Find where the given text appears and provide that cell's center as (x, y) coordinate. 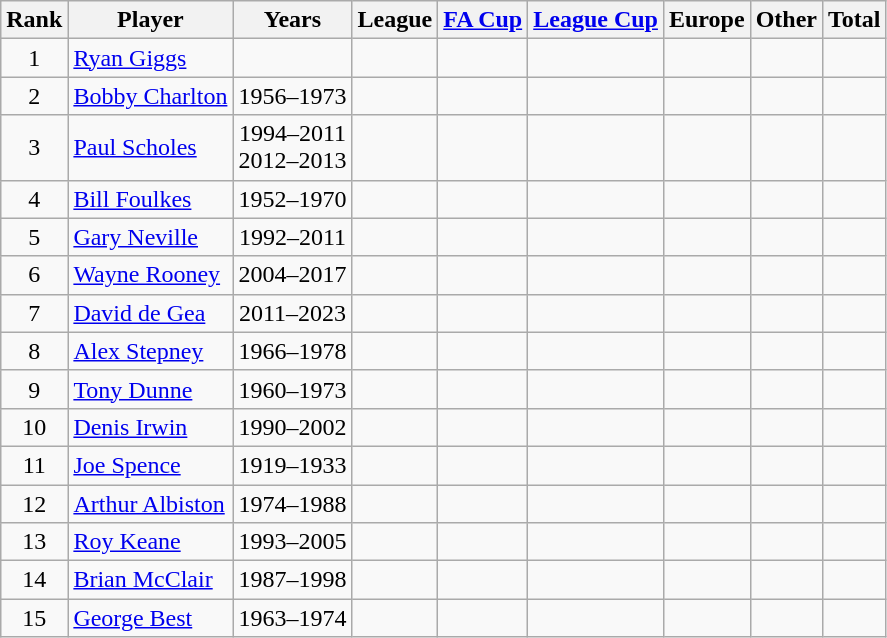
Total (854, 20)
2011–2023 (292, 313)
1987–1998 (292, 580)
League Cup (596, 20)
10 (34, 427)
Brian McClair (150, 580)
Gary Neville (150, 237)
Tony Dunne (150, 389)
1956–1973 (292, 96)
1 (34, 58)
2004–2017 (292, 275)
Bill Foulkes (150, 199)
1919–1933 (292, 465)
Alex Stepney (150, 351)
3 (34, 148)
2 (34, 96)
1966–1978 (292, 351)
1990–2002 (292, 427)
15 (34, 618)
11 (34, 465)
Arthur Albiston (150, 503)
13 (34, 542)
Roy Keane (150, 542)
1960–1973 (292, 389)
1963–1974 (292, 618)
Years (292, 20)
4 (34, 199)
Paul Scholes (150, 148)
Rank (34, 20)
1993–2005 (292, 542)
Player (150, 20)
1994–20112012–2013 (292, 148)
FA Cup (483, 20)
Denis Irwin (150, 427)
David de Gea (150, 313)
1992–2011 (292, 237)
7 (34, 313)
1974–1988 (292, 503)
Joe Spence (150, 465)
6 (34, 275)
League (395, 20)
Europe (706, 20)
12 (34, 503)
Other (786, 20)
Bobby Charlton (150, 96)
14 (34, 580)
9 (34, 389)
George Best (150, 618)
1952–1970 (292, 199)
Ryan Giggs (150, 58)
Wayne Rooney (150, 275)
8 (34, 351)
5 (34, 237)
